For the text-containing cell, return its midpoint in [x, y] coordinate format. 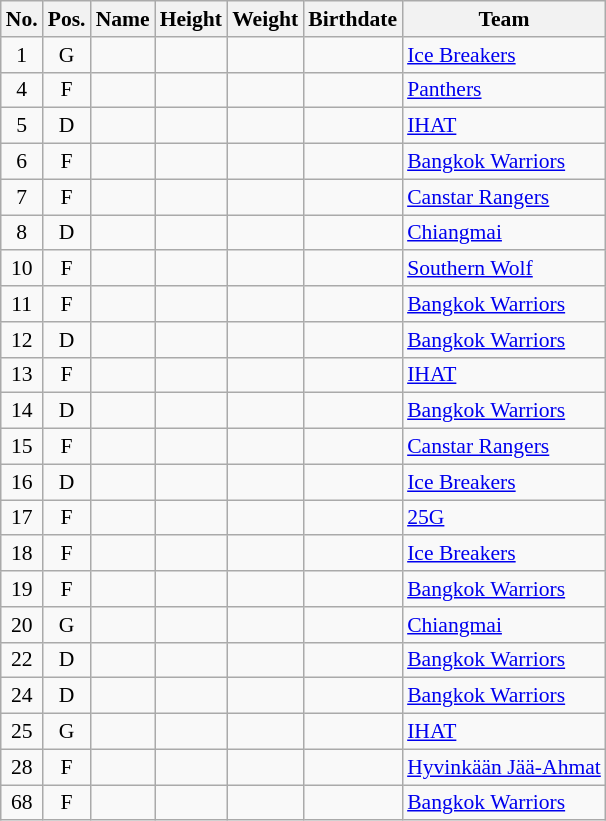
Birthdate [352, 19]
1 [22, 55]
Hyvinkään Jää-Ahmat [504, 767]
Height [191, 19]
Pos. [67, 19]
24 [22, 696]
No. [22, 19]
6 [22, 162]
22 [22, 660]
28 [22, 767]
19 [22, 589]
Weight [265, 19]
20 [22, 625]
11 [22, 304]
68 [22, 803]
15 [22, 447]
Panthers [504, 90]
4 [22, 90]
Team [504, 19]
25 [22, 732]
8 [22, 233]
17 [22, 518]
10 [22, 269]
16 [22, 482]
14 [22, 411]
Southern Wolf [504, 269]
18 [22, 554]
12 [22, 340]
5 [22, 126]
Name [123, 19]
13 [22, 375]
7 [22, 197]
25G [504, 518]
